Output the [x, y] coordinate of the center of the cell containing the given text.  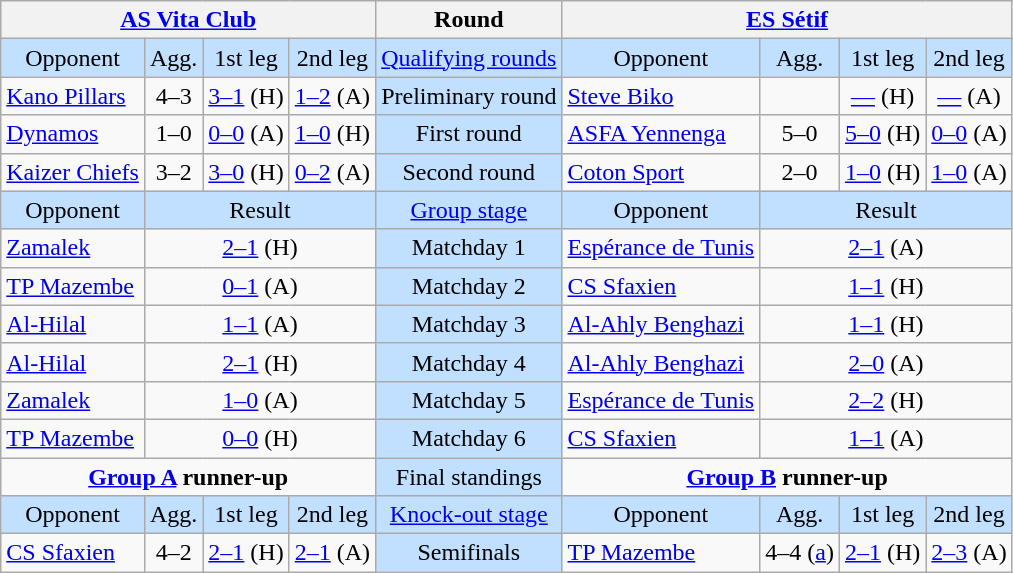
Group B runner-up [787, 477]
5–0 [800, 134]
5–0 (H) [882, 134]
1–2 (A) [332, 96]
ASFA Yennenga [661, 134]
2–0 [800, 172]
2–0 (A) [886, 362]
Second round [469, 172]
4–3 [173, 96]
0–2 (A) [332, 172]
1–0 [173, 134]
Matchday 1 [469, 248]
Preliminary round [469, 96]
AS Vita Club [188, 20]
Final standings [469, 477]
Matchday 2 [469, 286]
0–1 (A) [260, 286]
ES Sétif [787, 20]
Kaizer Chiefs [73, 172]
3–0 (H) [246, 172]
0–0 (H) [260, 438]
Matchday 4 [469, 362]
Matchday 6 [469, 438]
— (H) [882, 96]
Qualifying rounds [469, 58]
Semifinals [469, 553]
Kano Pillars [73, 96]
First round [469, 134]
Knock-out stage [469, 515]
3–2 [173, 172]
Dynamos [73, 134]
Coton Sport [661, 172]
Matchday 3 [469, 324]
— (A) [969, 96]
Group A runner-up [188, 477]
4–2 [173, 553]
Round [469, 20]
Steve Biko [661, 96]
2–2 (H) [886, 400]
3–1 (H) [246, 96]
4–4 (a) [800, 553]
Group stage [469, 210]
Matchday 5 [469, 400]
2–3 (A) [969, 553]
